Capture the cell that displays the provided text and extract its [X, Y] central coordinate. 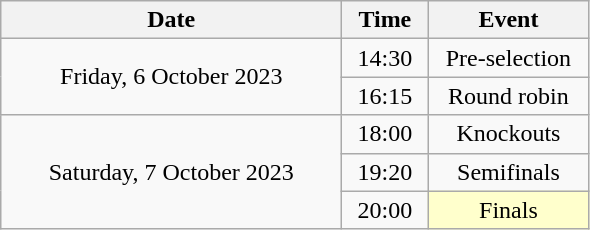
Knockouts [508, 134]
Saturday, 7 October 2023 [172, 172]
18:00 [385, 134]
20:00 [385, 210]
Finals [508, 210]
19:20 [385, 172]
Round robin [508, 96]
16:15 [385, 96]
Semifinals [508, 172]
Friday, 6 October 2023 [172, 77]
Pre-selection [508, 58]
Date [172, 20]
Event [508, 20]
14:30 [385, 58]
Time [385, 20]
